From the cell containing the given text, extract its center point as (X, Y) coordinate. 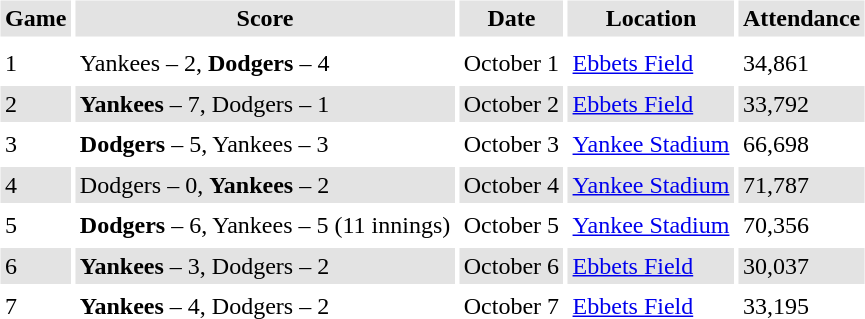
Dodgers – 6, Yankees – 5 (11 innings) (264, 226)
October 4 (511, 185)
6 (35, 266)
October 6 (511, 266)
30,037 (801, 266)
2 (35, 104)
October 1 (511, 64)
4 (35, 185)
October 5 (511, 226)
Yankees – 2, Dodgers – 4 (264, 64)
Yankees – 3, Dodgers – 2 (264, 266)
66,698 (801, 144)
Yankees – 7, Dodgers – 1 (264, 104)
Attendance (801, 18)
October 3 (511, 144)
Dodgers – 5, Yankees – 3 (264, 144)
Game (35, 18)
1 (35, 64)
Dodgers – 0, Yankees – 2 (264, 185)
33,792 (801, 104)
October 2 (511, 104)
Location (651, 18)
71,787 (801, 185)
Date (511, 18)
5 (35, 226)
Score (264, 18)
34,861 (801, 64)
3 (35, 144)
70,356 (801, 226)
